Extract the [x, y] coordinate from the center of the cell holding the provided text.  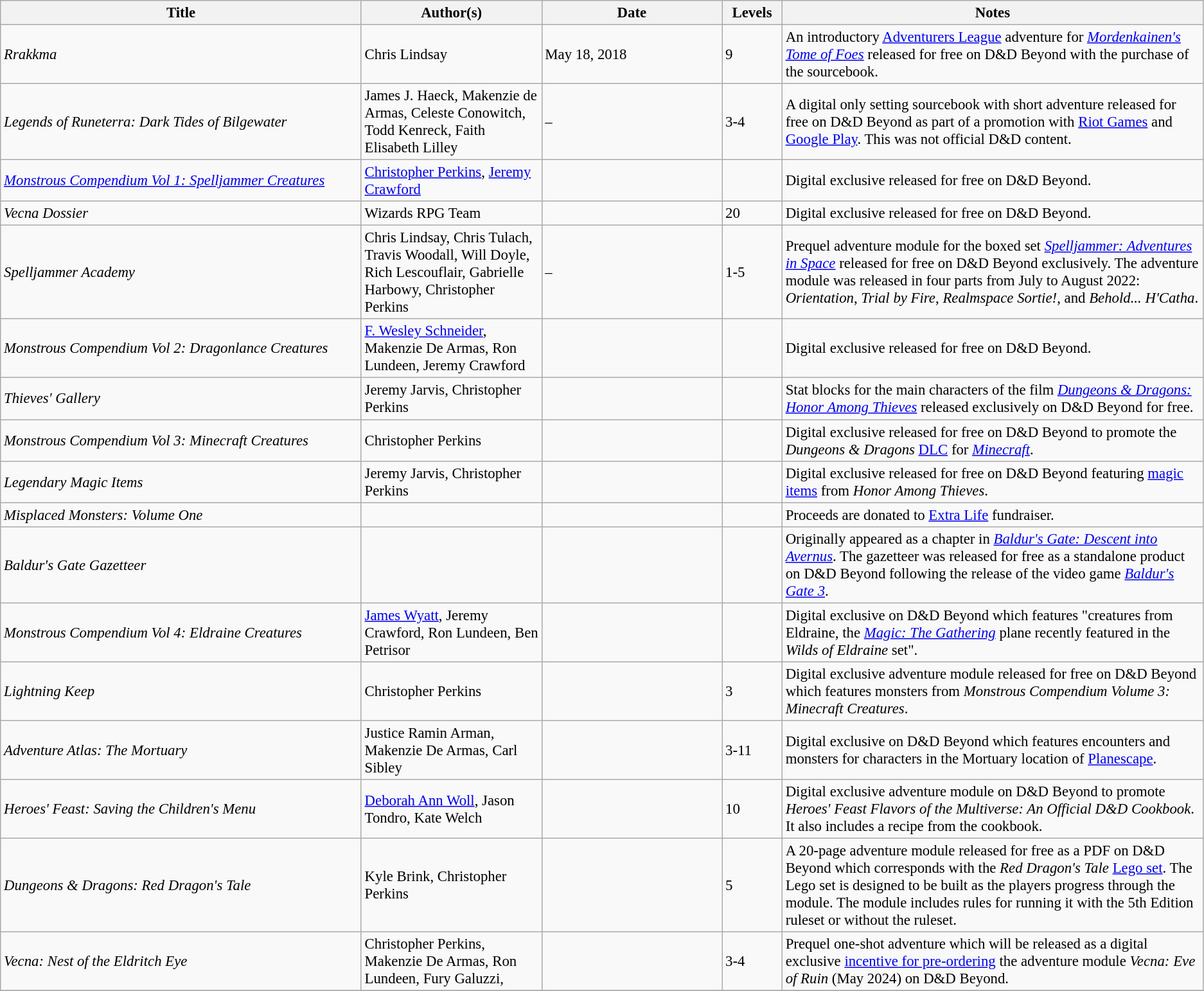
Vecna Dossier [181, 213]
F. Wesley Schneider, Makenzie De Armas, Ron Lundeen, Jeremy Crawford [451, 348]
Deborah Ann Woll, Jason Tondro, Kate Welch [451, 809]
5 [752, 885]
Chris Lindsay [451, 55]
1-5 [752, 272]
Adventure Atlas: The Mortuary [181, 750]
Baldur's Gate Gazetteer [181, 564]
Proceeds are donated to Extra Life fundraiser. [992, 515]
Spelljammer Academy [181, 272]
Rrakkma [181, 55]
Kyle Brink, Christopher Perkins [451, 885]
Digital exclusive released for free on D&D Beyond to promote the Dungeons & Dragons DLC for Minecraft. [992, 441]
James J. Haeck, Makenzie de Armas, Celeste Conowitch, Todd Kenreck, Faith Elisabeth Lilley [451, 122]
Vecna: Nest of the Eldritch Eye [181, 961]
Legendary Magic Items [181, 482]
Justice Ramin Arman, Makenzie De Armas, Carl Sibley [451, 750]
Monstrous Compendium Vol 2: Dragonlance Creatures [181, 348]
Title [181, 13]
Misplaced Monsters: Volume One [181, 515]
Levels [752, 13]
10 [752, 809]
Date [632, 13]
Monstrous Compendium Vol 1: Spelljammer Creatures [181, 181]
Monstrous Compendium Vol 3: Minecraft Creatures [181, 441]
Monstrous Compendium Vol 4: Eldraine Creatures [181, 632]
Digital exclusive released for free on D&D Beyond featuring magic items from Honor Among Thieves. [992, 482]
3 [752, 692]
Notes [992, 13]
Digital exclusive adventure module released for free on D&D Beyond which features monsters from Monstrous Compendium Volume 3: Minecraft Creatures. [992, 692]
Digital exclusive on D&D Beyond which features encounters and monsters for characters in the Mortuary location of Planescape. [992, 750]
Heroes' Feast: Saving the Children's Menu [181, 809]
9 [752, 55]
Christopher Perkins, Jeremy Crawford [451, 181]
James Wyatt, Jeremy Crawford, Ron Lundeen, Ben Petrisor [451, 632]
20 [752, 213]
Legends of Runeterra: Dark Tides of Bilgewater [181, 122]
Lightning Keep [181, 692]
Stat blocks for the main characters of the film Dungeons & Dragons: Honor Among Thieves released exclusively on D&D Beyond for free. [992, 398]
Thieves' Gallery [181, 398]
Chris Lindsay, Chris Tulach, Travis Woodall, Will Doyle, Rich Lescouflair, Gabrielle Harbowy, Christopher Perkins [451, 272]
May 18, 2018 [632, 55]
Dungeons & Dragons: Red Dragon's Tale [181, 885]
3-11 [752, 750]
Author(s) [451, 13]
Wizards RPG Team [451, 213]
Christopher Perkins, Makenzie De Armas, Ron Lundeen, Fury Galuzzi, [451, 961]
An introductory Adventurers League adventure for Mordenkainen's Tome of Foes released for free on D&D Beyond with the purchase of the sourcebook. [992, 55]
